Capture the cell that displays the provided text and extract its [x, y] central coordinate. 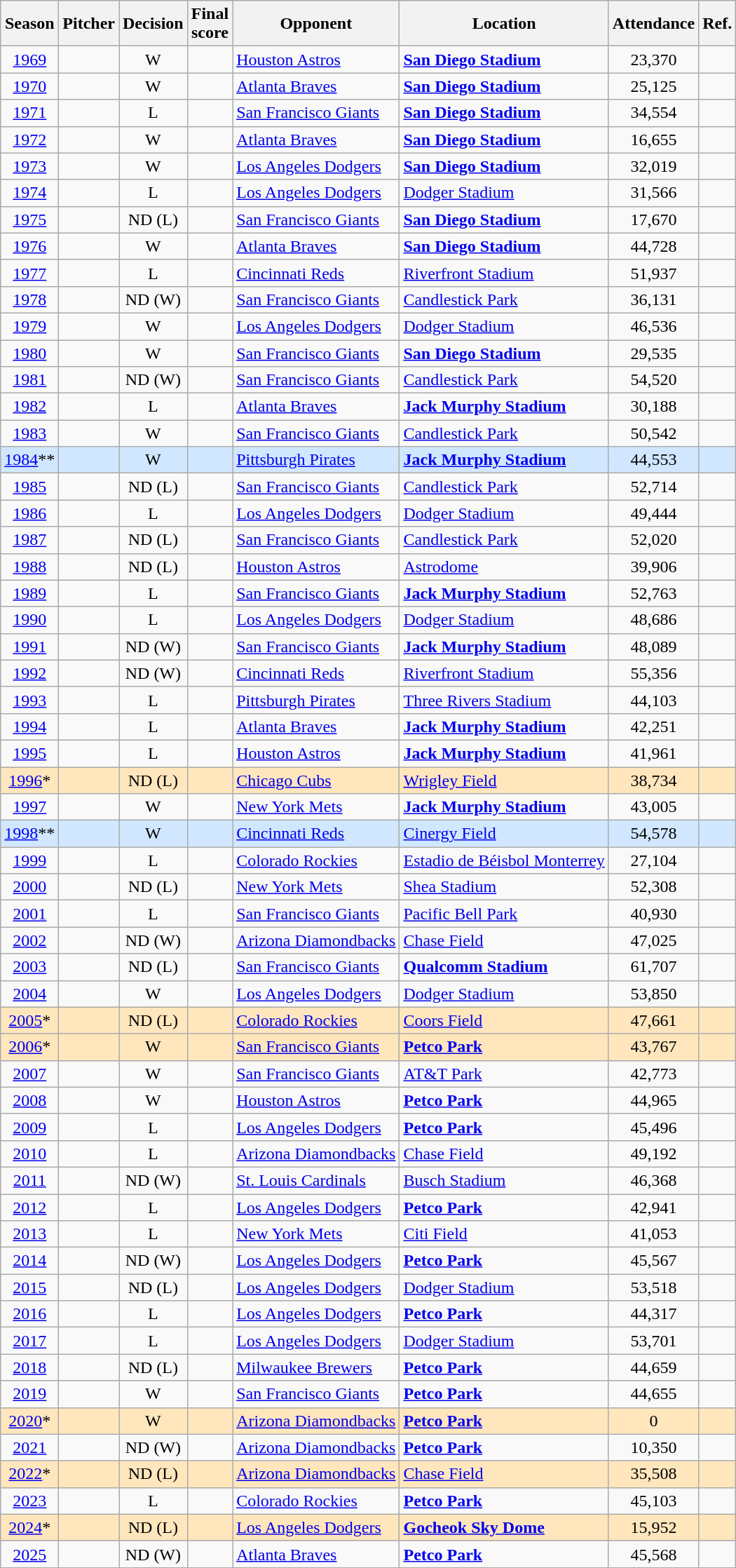
10,350 [653, 1447]
Pitcher [89, 24]
1969 [29, 60]
1973 [29, 166]
Chicago Cubs [316, 780]
45,568 [653, 1554]
2004 [29, 994]
Season [29, 24]
Opponent [316, 24]
1991 [29, 647]
2000 [29, 887]
53,518 [653, 1287]
44,317 [653, 1314]
1984** [29, 460]
49,192 [653, 1154]
2005* [29, 1020]
25,125 [653, 86]
52,714 [653, 487]
23,370 [653, 60]
1971 [29, 113]
2008 [29, 1100]
48,686 [653, 620]
1986 [29, 513]
2012 [29, 1207]
2015 [29, 1287]
Location [504, 24]
1970 [29, 86]
32,019 [653, 166]
2011 [29, 1180]
1992 [29, 673]
Astrodome [504, 567]
1990 [29, 620]
1996* [29, 780]
39,906 [653, 567]
54,520 [653, 380]
41,053 [653, 1234]
Wrigley Field [504, 780]
1994 [29, 726]
48,089 [653, 647]
1997 [29, 807]
Coors Field [504, 1020]
38,734 [653, 780]
52,308 [653, 887]
44,728 [653, 246]
42,251 [653, 726]
Finalscore [210, 24]
49,444 [653, 513]
Milwaukee Brewers [316, 1367]
2018 [29, 1367]
2019 [29, 1394]
1976 [29, 246]
Attendance [653, 24]
1979 [29, 326]
2022* [29, 1474]
52,763 [653, 593]
Citi Field [504, 1234]
1978 [29, 299]
1985 [29, 487]
Cinergy Field [504, 834]
2010 [29, 1154]
2009 [29, 1127]
35,508 [653, 1474]
17,670 [653, 219]
Pacific Bell Park [504, 914]
1983 [29, 433]
Three Rivers Stadium [504, 700]
2003 [29, 967]
47,025 [653, 940]
1975 [29, 219]
34,554 [653, 113]
2016 [29, 1314]
55,356 [653, 673]
44,553 [653, 460]
29,535 [653, 353]
2023 [29, 1501]
54,578 [653, 834]
1989 [29, 593]
Shea Stadium [504, 887]
0 [653, 1421]
1993 [29, 700]
41,961 [653, 753]
44,659 [653, 1367]
St. Louis Cardinals [316, 1180]
45,496 [653, 1127]
2021 [29, 1447]
45,103 [653, 1501]
AT&T Park [504, 1074]
31,566 [653, 193]
1977 [29, 273]
2025 [29, 1554]
Qualcomm Stadium [504, 967]
2020* [29, 1421]
43,767 [653, 1047]
1980 [29, 353]
51,937 [653, 273]
36,131 [653, 299]
2002 [29, 940]
2014 [29, 1261]
2024* [29, 1527]
44,655 [653, 1394]
1995 [29, 753]
44,965 [653, 1100]
46,536 [653, 326]
47,661 [653, 1020]
53,850 [653, 994]
1974 [29, 193]
2006* [29, 1047]
1988 [29, 567]
Busch Stadium [504, 1180]
1982 [29, 407]
53,701 [653, 1341]
2001 [29, 914]
61,707 [653, 967]
2007 [29, 1074]
42,941 [653, 1207]
43,005 [653, 807]
30,188 [653, 407]
Ref. [718, 24]
1981 [29, 380]
52,020 [653, 540]
1998** [29, 834]
1972 [29, 140]
50,542 [653, 433]
42,773 [653, 1074]
27,104 [653, 860]
Gocheok Sky Dome [504, 1527]
2013 [29, 1234]
45,567 [653, 1261]
Decision [154, 24]
16,655 [653, 140]
44,103 [653, 700]
15,952 [653, 1527]
Estadio de Béisbol Monterrey [504, 860]
2017 [29, 1341]
1987 [29, 540]
46,368 [653, 1180]
1999 [29, 860]
40,930 [653, 914]
